Detect which cell encompasses the target text, then output its (X, Y) center coordinate. 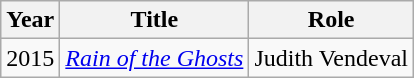
Title (154, 20)
Judith Vendeval (332, 58)
Role (332, 20)
2015 (30, 58)
Year (30, 20)
Rain of the Ghosts (154, 58)
